Capture the cell that displays the provided text and extract its [X, Y] central coordinate. 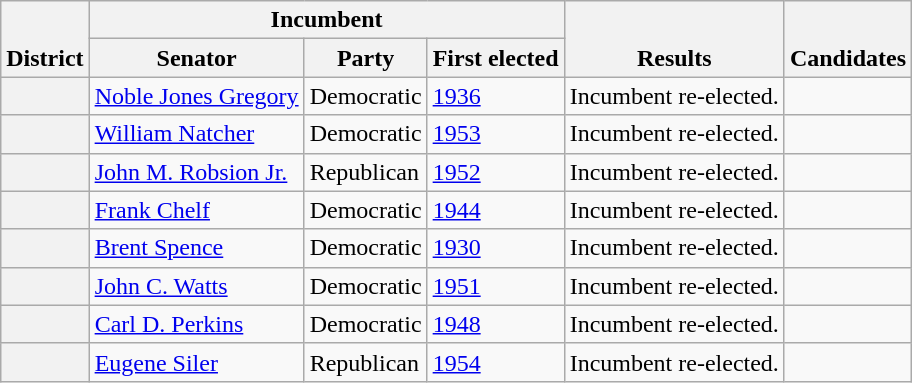
Results [674, 39]
Eugene Siler [196, 362]
Brent Spence [196, 248]
1954 [496, 362]
1952 [496, 172]
John M. Robsion Jr. [196, 172]
District [45, 39]
1936 [496, 96]
1948 [496, 324]
Noble Jones Gregory [196, 96]
Candidates [848, 39]
Incumbent [326, 20]
Party [366, 58]
1953 [496, 134]
First elected [496, 58]
Senator [196, 58]
Carl D. Perkins [196, 324]
1951 [496, 286]
John C. Watts [196, 286]
1944 [496, 210]
Frank Chelf [196, 210]
1930 [496, 248]
William Natcher [196, 134]
